Detect which cell encompasses the target text, then output its (x, y) center coordinate. 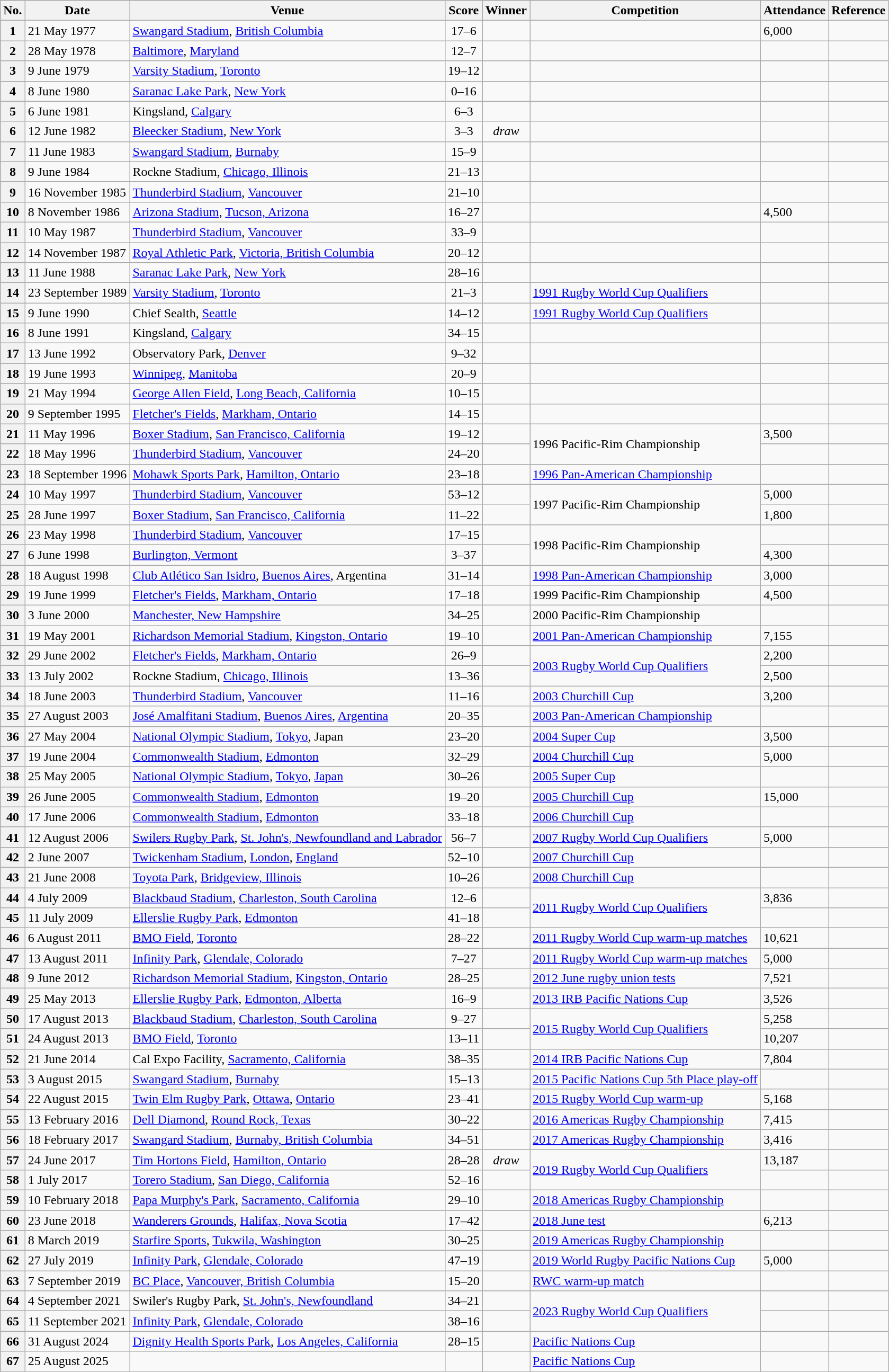
31 (13, 636)
2007 Churchill Cup (645, 857)
24 (13, 494)
2005 Churchill Cup (645, 797)
36 (13, 736)
23–18 (464, 474)
Tim Hortons Field, Hamilton, Ontario (287, 1160)
Cal Expo Facility, Sacramento, California (287, 1059)
2004 Super Cup (645, 736)
21–3 (464, 293)
55 (13, 1119)
6–3 (464, 111)
14–12 (464, 313)
15,000 (794, 797)
34–21 (464, 1301)
2006 Churchill Cup (645, 817)
21–13 (464, 172)
52–10 (464, 857)
11 July 2009 (77, 918)
11–16 (464, 696)
23–20 (464, 736)
28 June 1997 (77, 514)
2012 June rugby union tests (645, 978)
13–36 (464, 676)
7,155 (794, 636)
21 May 1994 (77, 394)
Club Atlético San Isidro, Buenos Aires, Argentina (287, 575)
16–9 (464, 999)
65 (13, 1321)
13 February 2016 (77, 1119)
28–28 (464, 1160)
27 August 2003 (77, 716)
34–51 (464, 1139)
Baltimore, Maryland (287, 51)
47 (13, 958)
10–15 (464, 394)
2015 Pacific Nations Cup 5th Place play-off (645, 1079)
14 (13, 293)
13–11 (464, 1039)
9–27 (464, 1019)
39 (13, 797)
25 August 2025 (77, 1361)
Starfire Sports, Tukwila, Washington (287, 1241)
3,000 (794, 575)
2023 Rugby World Cup Qualifiers (645, 1311)
Papa Murphy's Park, Sacramento, California (287, 1200)
6 August 2011 (77, 938)
33 (13, 676)
34–15 (464, 333)
17–18 (464, 595)
28–16 (464, 273)
57 (13, 1160)
26–9 (464, 656)
1999 Pacific-Rim Championship (645, 595)
19–20 (464, 797)
Royal Athletic Park, Victoria, British Columbia (287, 253)
28 (13, 575)
52 (13, 1059)
2005 Super Cup (645, 777)
32 (13, 656)
2016 Americas Rugby Championship (645, 1119)
13 June 1992 (77, 353)
Dell Diamond, Round Rock, Texas (287, 1119)
13 July 2002 (77, 676)
Competition (645, 11)
2014 IRB Pacific Nations Cup (645, 1059)
45 (13, 918)
23 September 1989 (77, 293)
2004 Churchill Cup (645, 756)
47–19 (464, 1261)
30 (13, 616)
59 (13, 1200)
44 (13, 898)
20 (13, 414)
7 (13, 152)
10 (13, 212)
58 (13, 1180)
17 June 2006 (77, 817)
5,258 (794, 1019)
16–27 (464, 212)
24 August 2013 (77, 1039)
3 (13, 71)
18 May 1996 (77, 454)
38–16 (464, 1321)
41–18 (464, 918)
14 November 1987 (77, 253)
22 August 2015 (77, 1099)
56–7 (464, 837)
30–25 (464, 1241)
18 August 1998 (77, 575)
20–12 (464, 253)
Dignity Health Sports Park, Los Angeles, California (287, 1341)
15–20 (464, 1281)
10,207 (794, 1039)
12 August 2006 (77, 837)
50 (13, 1019)
8 June 1991 (77, 333)
8 November 1986 (77, 212)
Bleecker Stadium, New York (287, 131)
3,416 (794, 1139)
7–27 (464, 958)
25 May 2013 (77, 999)
3,836 (794, 898)
Twickenham Stadium, London, England (287, 857)
1,800 (794, 514)
7 September 2019 (77, 1281)
11 (13, 232)
2 June 2007 (77, 857)
23 June 2018 (77, 1220)
37 (13, 756)
José Amalfitani Stadium, Buenos Aires, Argentina (287, 716)
8 June 1980 (77, 91)
BC Place, Vancouver, British Columbia (287, 1281)
21 June 2014 (77, 1059)
Ellerslie Rugby Park, Edmonton (287, 918)
Burlington, Vermont (287, 555)
17–6 (464, 31)
17–42 (464, 1220)
46 (13, 938)
16 November 1985 (77, 192)
5,168 (794, 1099)
21–10 (464, 192)
18 June 2003 (77, 696)
27 May 2004 (77, 736)
Venue (287, 11)
11 September 2021 (77, 1321)
No. (13, 11)
13 (13, 273)
21 June 2008 (77, 877)
42 (13, 857)
1 (13, 31)
19–10 (464, 636)
1 July 2017 (77, 1180)
3–3 (464, 131)
9 September 1995 (77, 414)
31–14 (464, 575)
Chief Sealth, Seattle (287, 313)
61 (13, 1241)
24 June 2017 (77, 1160)
2,200 (794, 656)
2011 Rugby World Cup Qualifiers (645, 908)
14–15 (464, 414)
31 August 2024 (77, 1341)
18 February 2017 (77, 1139)
27 July 2019 (77, 1261)
67 (13, 1361)
9 (13, 192)
2019 Rugby World Cup Qualifiers (645, 1170)
6 June 1981 (77, 111)
Score (464, 11)
2019 Americas Rugby Championship (645, 1241)
10–26 (464, 877)
18 September 1996 (77, 474)
10,621 (794, 938)
54 (13, 1099)
52–16 (464, 1180)
Swiler's Rugby Park, St. John's, Newfoundland (287, 1301)
6,213 (794, 1220)
Toyota Park, Bridgeview, Illinois (287, 877)
17 (13, 353)
2,500 (794, 676)
21 May 1977 (77, 31)
2018 June test (645, 1220)
20–9 (464, 373)
23 (13, 474)
13 August 2011 (77, 958)
51 (13, 1039)
Swilers Rugby Park, St. John's, Newfoundland and Labrador (287, 837)
0–16 (464, 91)
19 (13, 394)
2003 Rugby World Cup Qualifiers (645, 666)
3–37 (464, 555)
George Allen Field, Long Beach, California (287, 394)
4 (13, 91)
29 (13, 595)
2017 Americas Rugby Championship (645, 1139)
12–6 (464, 898)
2015 Rugby World Cup warm-up (645, 1099)
19 June 1999 (77, 595)
4,300 (794, 555)
12–7 (464, 51)
26 (13, 534)
11 June 1983 (77, 152)
53 (13, 1079)
21 (13, 434)
Wanderers Grounds, Halifax, Nova Scotia (287, 1220)
2000 Pacific-Rim Championship (645, 616)
2 (13, 51)
1996 Pan-American Championship (645, 474)
30–22 (464, 1119)
9 June 2012 (77, 978)
3 August 2015 (77, 1079)
49 (13, 999)
2008 Churchill Cup (645, 877)
24–20 (464, 454)
25 May 2005 (77, 777)
30–26 (464, 777)
16 (13, 333)
38 (13, 777)
2013 IRB Pacific Nations Cup (645, 999)
18 (13, 373)
25 (13, 514)
4 September 2021 (77, 1301)
29–10 (464, 1200)
35 (13, 716)
41 (13, 837)
Twin Elm Rugby Park, Ottawa, Ontario (287, 1099)
11–22 (464, 514)
1998 Pan-American Championship (645, 575)
9–32 (464, 353)
10 May 1997 (77, 494)
2018 Americas Rugby Championship (645, 1200)
Reference (859, 11)
2007 Rugby World Cup Qualifiers (645, 837)
43 (13, 877)
6 (13, 131)
Ellerslie Rugby Park, Edmonton, Alberta (287, 999)
29 June 2002 (77, 656)
23–41 (464, 1099)
28 May 1978 (77, 51)
2015 Rugby World Cup Qualifiers (645, 1029)
1997 Pacific-Rim Championship (645, 504)
17–15 (464, 534)
56 (13, 1139)
27 (13, 555)
19 May 2001 (77, 636)
10 February 2018 (77, 1200)
12 June 1982 (77, 131)
3,526 (794, 999)
17 August 2013 (77, 1019)
2001 Pan-American Championship (645, 636)
7,804 (794, 1059)
Winnipeg, Manitoba (287, 373)
19 June 2004 (77, 756)
7,521 (794, 978)
33–9 (464, 232)
28–22 (464, 938)
38–35 (464, 1059)
28–25 (464, 978)
Swangard Stadium, British Columbia (287, 31)
15–9 (464, 152)
15–13 (464, 1079)
9 June 1979 (77, 71)
Arizona Stadium, Tucson, Arizona (287, 212)
34 (13, 696)
Date (77, 11)
15 (13, 313)
64 (13, 1301)
Attendance (794, 11)
2003 Churchill Cup (645, 696)
1996 Pacific-Rim Championship (645, 444)
Manchester, New Hampshire (287, 616)
26 June 2005 (77, 797)
Swangard Stadium, Burnaby, British Columbia (287, 1139)
10 May 1987 (77, 232)
53–12 (464, 494)
5 (13, 111)
34–25 (464, 616)
20–35 (464, 716)
19 June 1993 (77, 373)
12 (13, 253)
Torero Stadium, San Diego, California (287, 1180)
6,000 (794, 31)
11 May 1996 (77, 434)
32–29 (464, 756)
62 (13, 1261)
6 June 1998 (77, 555)
3,200 (794, 696)
9 June 1990 (77, 313)
33–18 (464, 817)
1998 Pacific-Rim Championship (645, 545)
7,415 (794, 1119)
11 June 1988 (77, 273)
48 (13, 978)
Mohawk Sports Park, Hamilton, Ontario (287, 474)
40 (13, 817)
28–15 (464, 1341)
3 June 2000 (77, 616)
60 (13, 1220)
13,187 (794, 1160)
8 March 2019 (77, 1241)
Observatory Park, Denver (287, 353)
Winner (506, 11)
2003 Pan-American Championship (645, 716)
66 (13, 1341)
2019 World Rugby Pacific Nations Cup (645, 1261)
23 May 1998 (77, 534)
RWC warm-up match (645, 1281)
22 (13, 454)
4 July 2009 (77, 898)
9 June 1984 (77, 172)
63 (13, 1281)
8 (13, 172)
